Return [X, Y] of the center of cell containing provided text 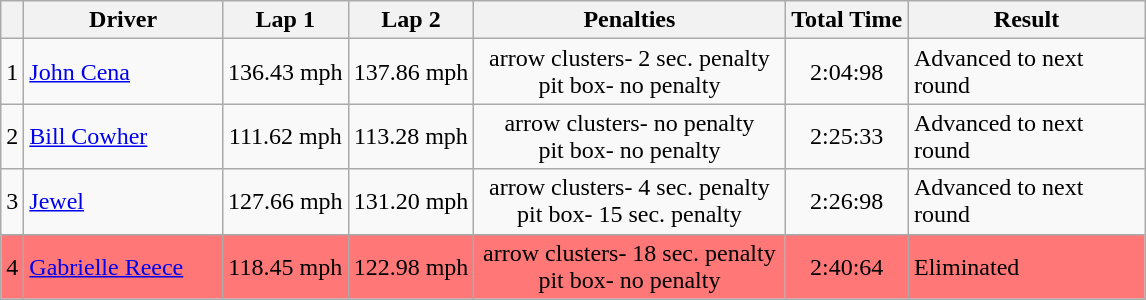
arrow clusters- 4 sec. penaltypit box- 15 sec. penalty [630, 202]
arrow clusters- no penaltypit box- no penalty [630, 136]
2 [12, 136]
Bill Cowher [124, 136]
John Cena [124, 72]
136.43 mph [285, 72]
2:40:64 [847, 266]
Result [1026, 20]
4 [12, 266]
Lap 1 [285, 20]
2:26:98 [847, 202]
111.62 mph [285, 136]
127.66 mph [285, 202]
2:04:98 [847, 72]
113.28 mph [411, 136]
Gabrielle Reece [124, 266]
arrow clusters- 18 sec. penaltypit box- no penalty [630, 266]
Penalties [630, 20]
Jewel [124, 202]
2:25:33 [847, 136]
Eliminated [1026, 266]
3 [12, 202]
137.86 mph [411, 72]
1 [12, 72]
Driver [124, 20]
Lap 2 [411, 20]
118.45 mph [285, 266]
Total Time [847, 20]
arrow clusters- 2 sec. penaltypit box- no penalty [630, 72]
131.20 mph [411, 202]
122.98 mph [411, 266]
